From the cell containing the given text, extract its center point as [x, y] coordinate. 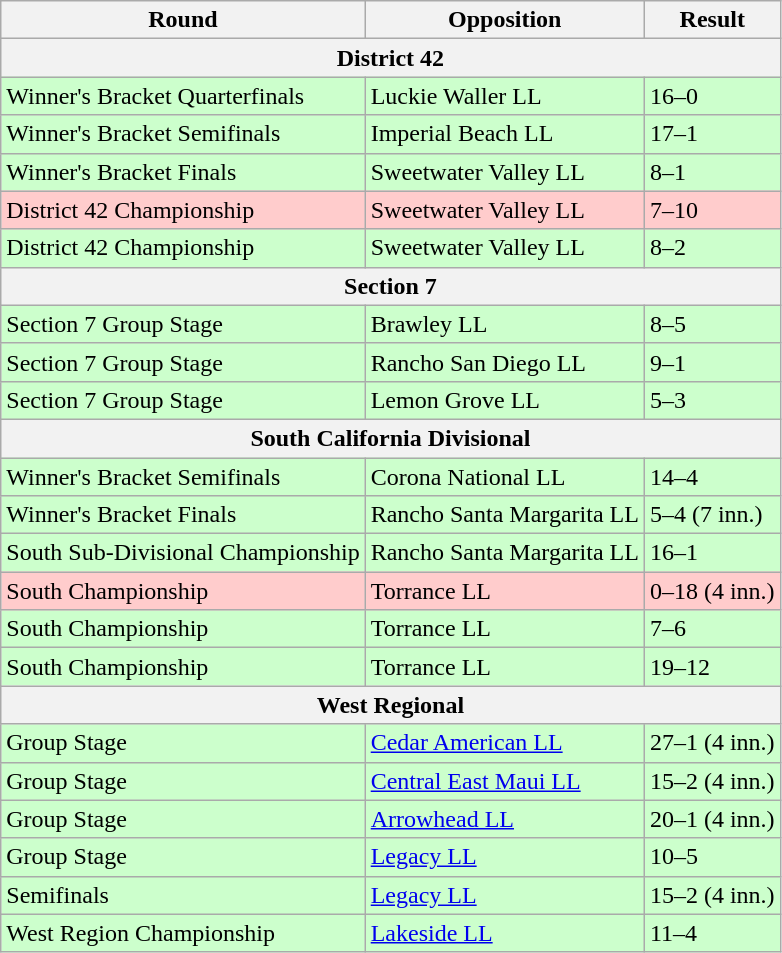
7–10 [712, 210]
Winner's Bracket Quarterfinals [183, 96]
8–2 [712, 248]
16–1 [712, 553]
17–1 [712, 134]
Brawley LL [504, 324]
Central East Maui LL [504, 781]
27–1 (4 inn.) [712, 743]
Arrowhead LL [504, 819]
Round [183, 20]
9–1 [712, 362]
8–5 [712, 324]
Lemon Grove LL [504, 400]
South California Divisional [390, 438]
10–5 [712, 857]
Rancho San Diego LL [504, 362]
Luckie Waller LL [504, 96]
0–18 (4 inn.) [712, 591]
District 42 [390, 58]
Lakeside LL [504, 933]
16–0 [712, 96]
Corona National LL [504, 477]
West Regional [390, 705]
West Region Championship [183, 933]
Opposition [504, 20]
20–1 (4 inn.) [712, 819]
5–4 (7 inn.) [712, 515]
Semifinals [183, 895]
7–6 [712, 629]
19–12 [712, 667]
Result [712, 20]
Imperial Beach LL [504, 134]
Cedar American LL [504, 743]
Section 7 [390, 286]
South Sub-Divisional Championship [183, 553]
5–3 [712, 400]
8–1 [712, 172]
14–4 [712, 477]
11–4 [712, 933]
